Pinpoint the cell where the given text exists, returning its [X, Y] midpoint coordinate. 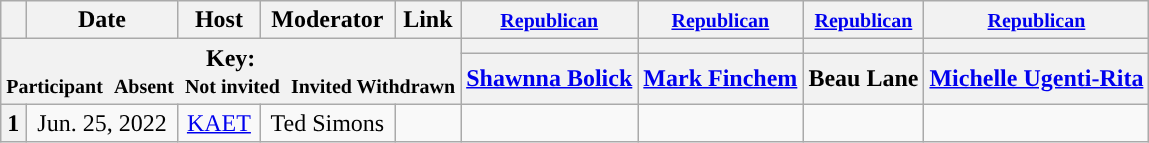
Michelle Ugenti-Rita [1036, 78]
Host [218, 20]
Date [102, 20]
Moderator [328, 20]
Beau Lane [864, 78]
KAET [218, 123]
1 [14, 123]
Link [428, 20]
Jun. 25, 2022 [102, 123]
Key: Participant Absent Not invited Invited Withdrawn [231, 72]
Ted Simons [328, 123]
Mark Finchem [720, 78]
Shawnna Bolick [550, 78]
